Identify which cell holds the provided text, then report its [X, Y] central coordinate. 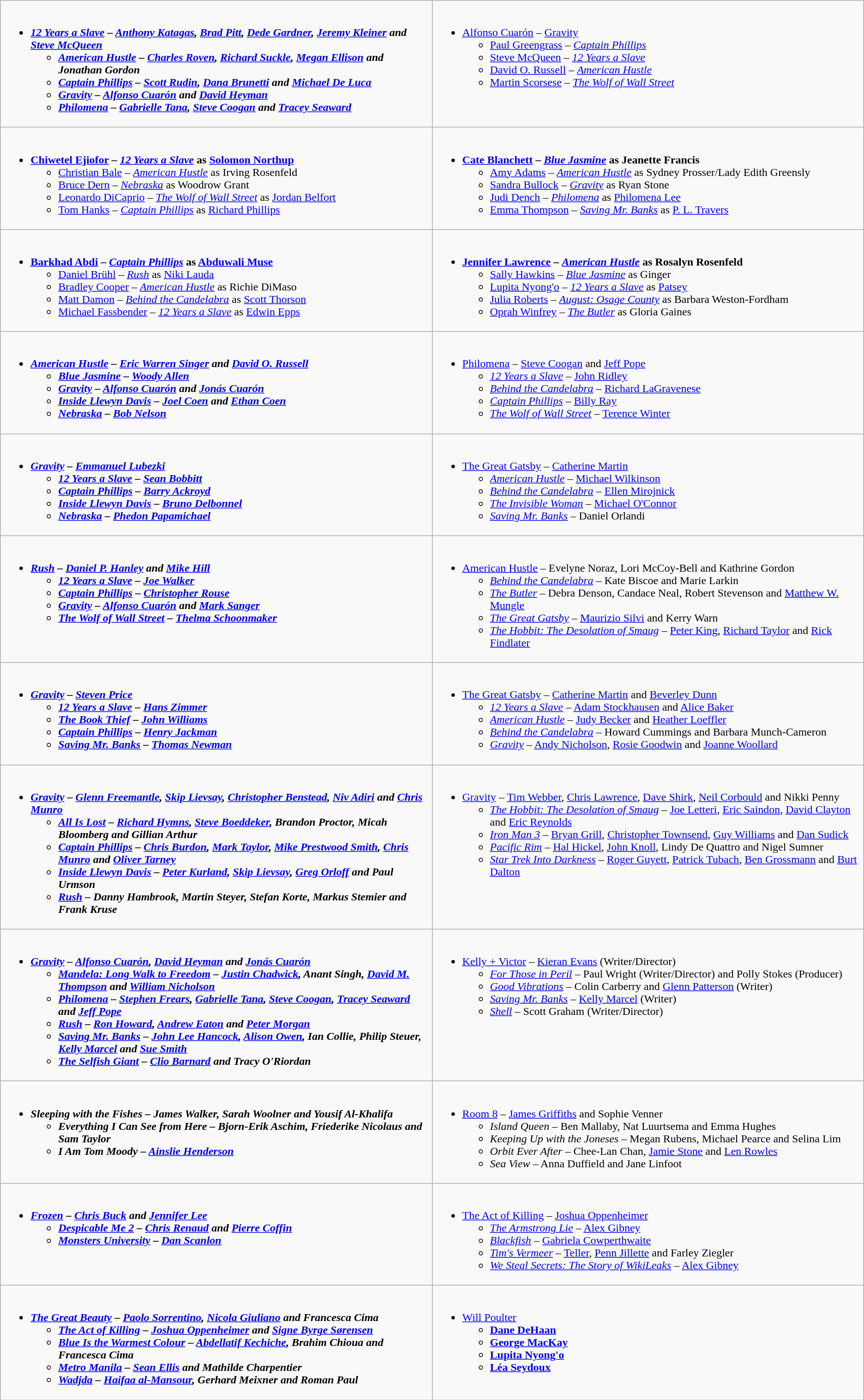
Gravity – Steven Price12 Years a Slave – Hans ZimmerThe Book Thief – John WilliamsCaptain Phillips – Henry JackmanSaving Mr. Banks – Thomas Newman [216, 714]
Will PoulterDane DeHaanGeorge MacKayLupita Nyong'oLéa Seydoux [648, 1342]
Frozen – Chris Buck and Jennifer LeeDespicable Me 2 – Chris Renaud and Pierre CoffinMonsters University – Dan Scanlon [216, 1234]
